Output the [X, Y] coordinate of the center of the cell containing the given text.  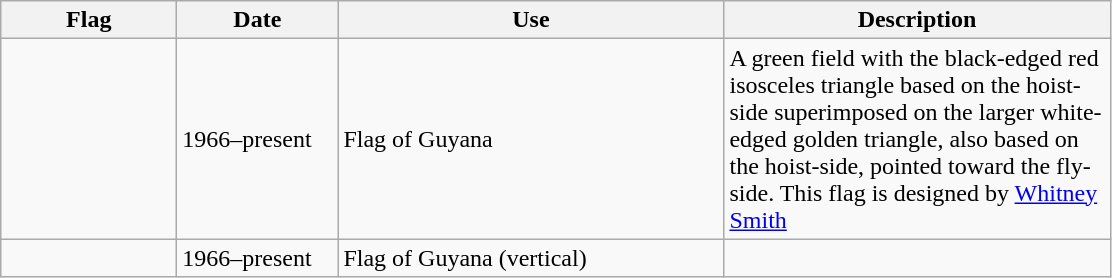
Use [531, 20]
Flag of Guyana [531, 139]
Description [917, 20]
Date [258, 20]
Flag of Guyana (vertical) [531, 258]
Flag [89, 20]
